Search for the cell housing the specified text and yield its (x, y) center coordinate. 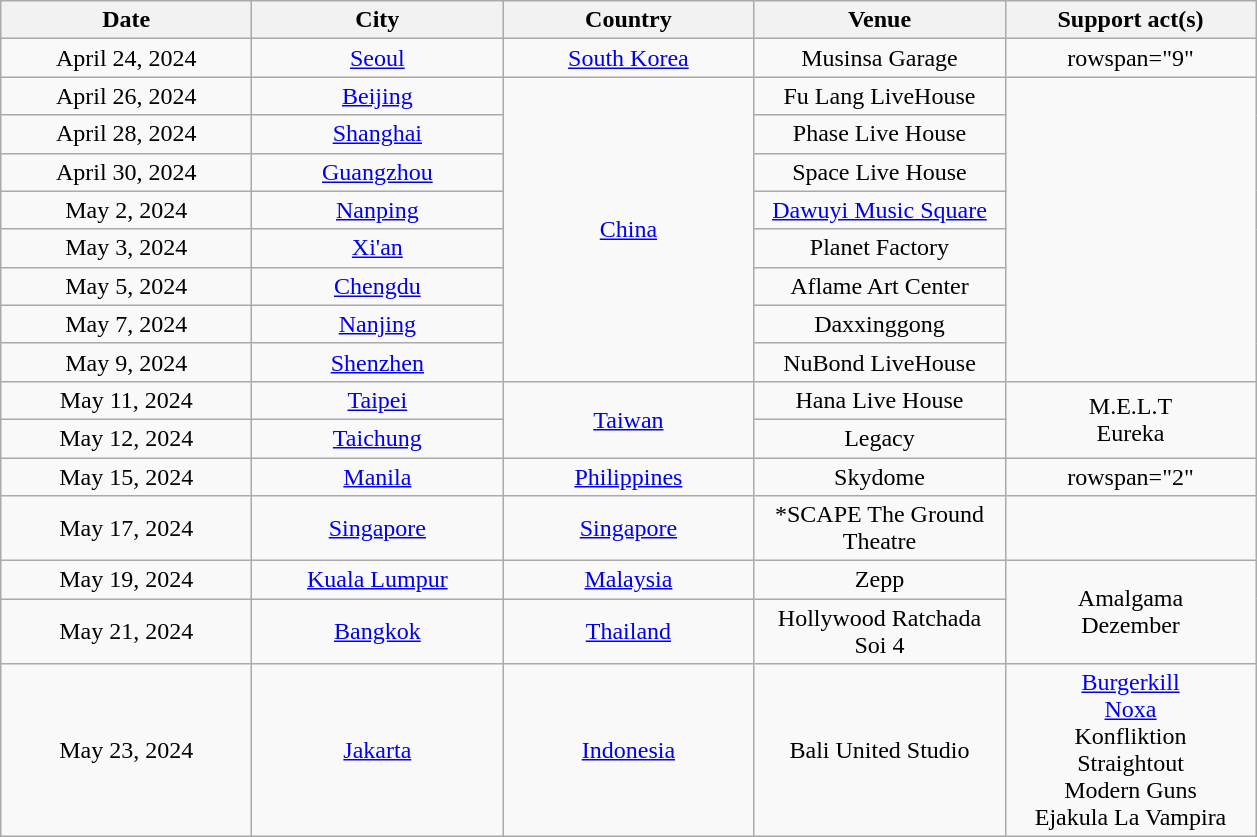
M.E.L.TEureka (1130, 419)
May 17, 2024 (126, 528)
Taiwan (628, 419)
*SCAPE The Ground Theatre (880, 528)
Hana Live House (880, 400)
Beijing (378, 96)
BurgerkillNoxaKonfliktionStraightoutModern GunsEjakula La Vampira (1130, 750)
May 23, 2024 (126, 750)
Support act(s) (1130, 20)
Seoul (378, 58)
April 24, 2024 (126, 58)
Phase Live House (880, 134)
Zepp (880, 580)
Jakarta (378, 750)
Guangzhou (378, 172)
Fu Lang LiveHouse (880, 96)
Venue (880, 20)
City (378, 20)
NuBond LiveHouse (880, 362)
Country (628, 20)
April 30, 2024 (126, 172)
May 15, 2024 (126, 477)
China (628, 229)
Shanghai (378, 134)
Aflame Art Center (880, 286)
Nanjing (378, 324)
Bali United Studio (880, 750)
Thailand (628, 632)
Hollywood Ratchada Soi 4 (880, 632)
April 28, 2024 (126, 134)
Space Live House (880, 172)
Shenzhen (378, 362)
South Korea (628, 58)
AmalgamaDezember (1130, 612)
rowspan="9" (1130, 58)
April 26, 2024 (126, 96)
Skydome (880, 477)
May 21, 2024 (126, 632)
Legacy (880, 438)
Taichung (378, 438)
Bangkok (378, 632)
Manila (378, 477)
Xi'an (378, 248)
Daxxinggong (880, 324)
Dawuyi Music Square (880, 210)
Philippines (628, 477)
Kuala Lumpur (378, 580)
Date (126, 20)
May 7, 2024 (126, 324)
May 12, 2024 (126, 438)
Malaysia (628, 580)
May 9, 2024 (126, 362)
Indonesia (628, 750)
May 2, 2024 (126, 210)
May 19, 2024 (126, 580)
May 5, 2024 (126, 286)
Taipei (378, 400)
Musinsa Garage (880, 58)
Planet Factory (880, 248)
Chengdu (378, 286)
May 3, 2024 (126, 248)
Nanping (378, 210)
May 11, 2024 (126, 400)
rowspan="2" (1130, 477)
